Output the (x, y) coordinate of the center of the cell containing the given text.  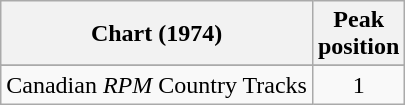
1 (358, 85)
Chart (1974) (157, 34)
Canadian RPM Country Tracks (157, 85)
Peakposition (358, 34)
